Capture the cell that displays the provided text and extract its (x, y) central coordinate. 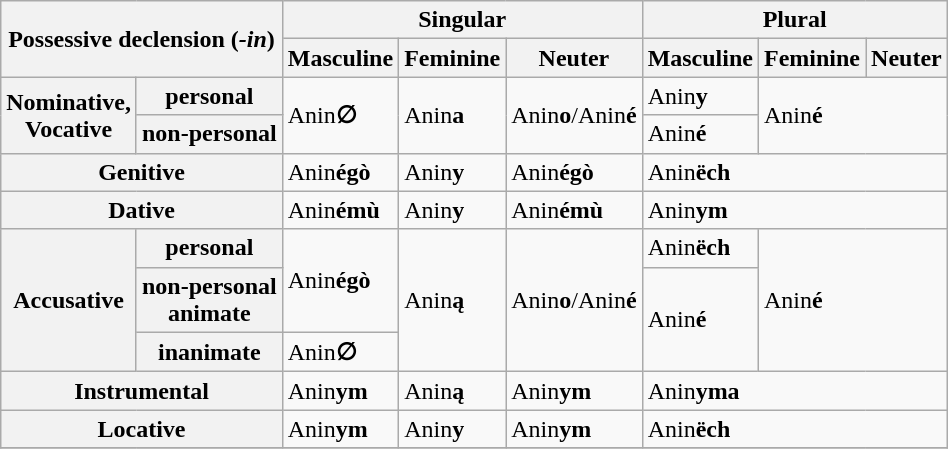
non-personalanimate (209, 300)
Accusative (69, 300)
Instrumental (142, 391)
non-personal (209, 134)
Anina (452, 115)
Locative (142, 429)
Nominative,Vocative (69, 115)
Plural (794, 20)
Possessive declension (-in) (142, 39)
Aninyma (794, 391)
Dative (142, 210)
Genitive (142, 172)
Singular (462, 20)
inanimate (209, 352)
